Return the (X, Y) coordinate for the center point of the cell that contains the specified text.  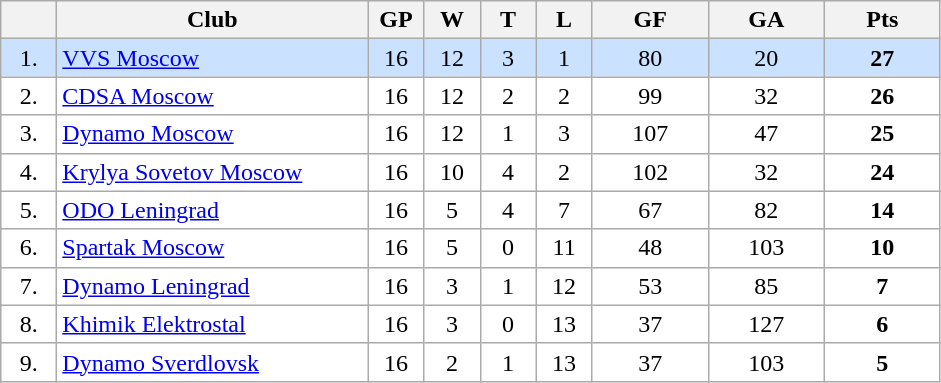
26 (882, 96)
24 (882, 172)
9. (29, 362)
6. (29, 248)
8. (29, 324)
6 (882, 324)
T (508, 20)
GF (650, 20)
14 (882, 210)
Dynamo Moscow (212, 134)
127 (766, 324)
VVS Moscow (212, 58)
Club (212, 20)
107 (650, 134)
20 (766, 58)
27 (882, 58)
7. (29, 286)
Dynamo Sverdlovsk (212, 362)
85 (766, 286)
L (564, 20)
W (452, 20)
1. (29, 58)
4. (29, 172)
Spartak Moscow (212, 248)
2. (29, 96)
ODO Leningrad (212, 210)
99 (650, 96)
GA (766, 20)
5. (29, 210)
Krylya Sovetov Moscow (212, 172)
3. (29, 134)
80 (650, 58)
48 (650, 248)
Dynamo Leningrad (212, 286)
67 (650, 210)
25 (882, 134)
GP (396, 20)
102 (650, 172)
47 (766, 134)
11 (564, 248)
Khimik Elektrostal (212, 324)
53 (650, 286)
Pts (882, 20)
82 (766, 210)
CDSA Moscow (212, 96)
